Capture the cell that displays the provided text and extract its [x, y] central coordinate. 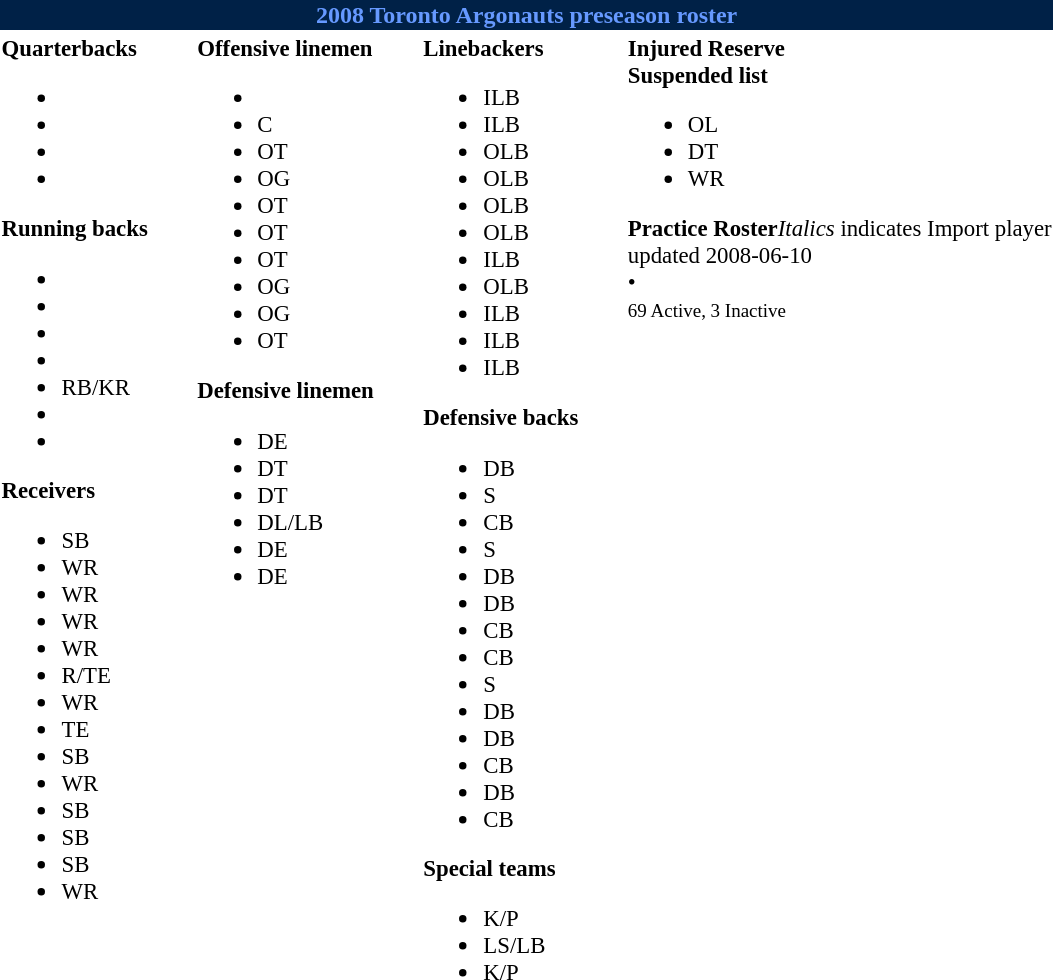
2008 Toronto Argonauts preseason roster [526, 15]
